Determine the [X, Y] coordinate at the center of the cell enclosing the given text.  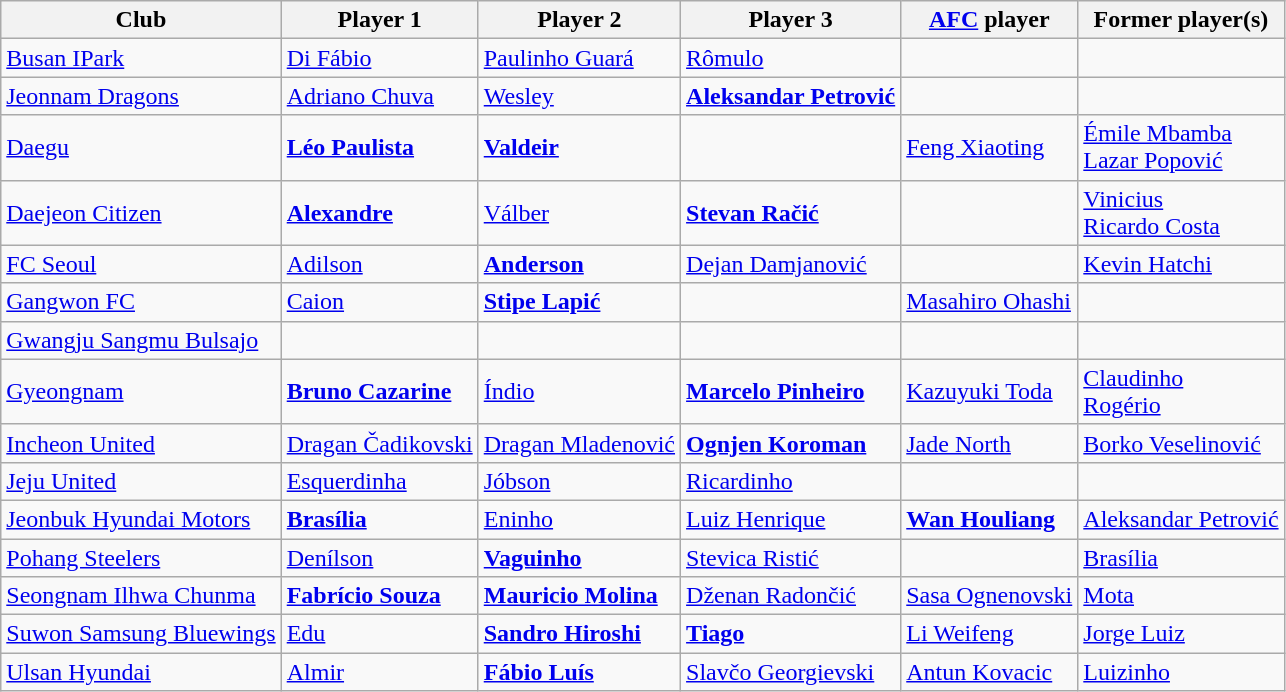
Sandro Hiroshi [579, 634]
Valdeir [579, 148]
Wan Houliang [990, 519]
Ulsan Hyundai [141, 672]
Incheon United [141, 443]
Stipe Lapić [579, 302]
Jorge Luiz [1181, 634]
Índio [579, 392]
Li Weifeng [990, 634]
Esquerdinha [380, 481]
Borko Veselinović [1181, 443]
Feng Xiaoting [990, 148]
Ricardinho [791, 481]
Dragan Čadikovski [380, 443]
Rômulo [791, 58]
Edu [380, 634]
Former player(s) [1181, 20]
Kevin Hatchi [1181, 264]
Marcelo Pinheiro [791, 392]
Player 1 [380, 20]
Fabrício Souza [380, 596]
Alexandre [380, 212]
Mauricio Molina [579, 596]
Dragan Mladenović [579, 443]
Jade North [990, 443]
Gangwon FC [141, 302]
Luizinho [1181, 672]
Slavčo Georgievski [791, 672]
Jeonbuk Hyundai Motors [141, 519]
Daejeon Citizen [141, 212]
Tiago [791, 634]
Busan IPark [141, 58]
Jóbson [579, 481]
Antun Kovacic [990, 672]
Kazuyuki Toda [990, 392]
Bruno Cazarine [380, 392]
Player 3 [791, 20]
Caion [380, 302]
Vaguinho [579, 557]
Dejan Damjanović [791, 264]
Seongnam Ilhwa Chunma [141, 596]
Wesley [579, 96]
Eninho [579, 519]
Masahiro Ohashi [990, 302]
Player 2 [579, 20]
Léo Paulista [380, 148]
Claudinho Rogério [1181, 392]
Ognjen Koroman [791, 443]
Émile Mbamba Lazar Popović [1181, 148]
Adriano Chuva [380, 96]
Stevan Račić [791, 212]
Sasa Ognenovski [990, 596]
Gwangju Sangmu Bulsajo [141, 340]
Jeonnam Dragons [141, 96]
Anderson [579, 264]
Pohang Steelers [141, 557]
Suwon Samsung Bluewings [141, 634]
Luiz Henrique [791, 519]
Stevica Ristić [791, 557]
Válber [579, 212]
Mota [1181, 596]
AFC player [990, 20]
Daegu [141, 148]
Di Fábio [380, 58]
Vinicius Ricardo Costa [1181, 212]
FC Seoul [141, 264]
Dženan Radončić [791, 596]
Almir [380, 672]
Denílson [380, 557]
Gyeongnam [141, 392]
Club [141, 20]
Fábio Luís [579, 672]
Jeju United [141, 481]
Paulinho Guará [579, 58]
Adilson [380, 264]
